Return (x, y) of the center of cell containing provided text 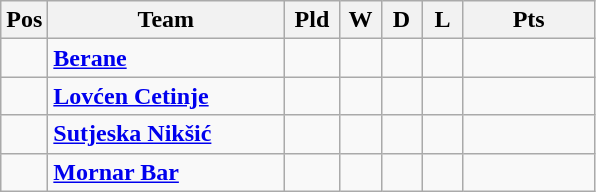
D (402, 20)
W (360, 20)
Pos (24, 20)
Mornar Bar (166, 172)
Team (166, 20)
Sutjeska Nikšić (166, 134)
Berane (166, 58)
Pts (528, 20)
L (442, 20)
Pld (312, 20)
Lovćen Cetinje (166, 96)
